Identify which cell holds the provided text, then report its [x, y] central coordinate. 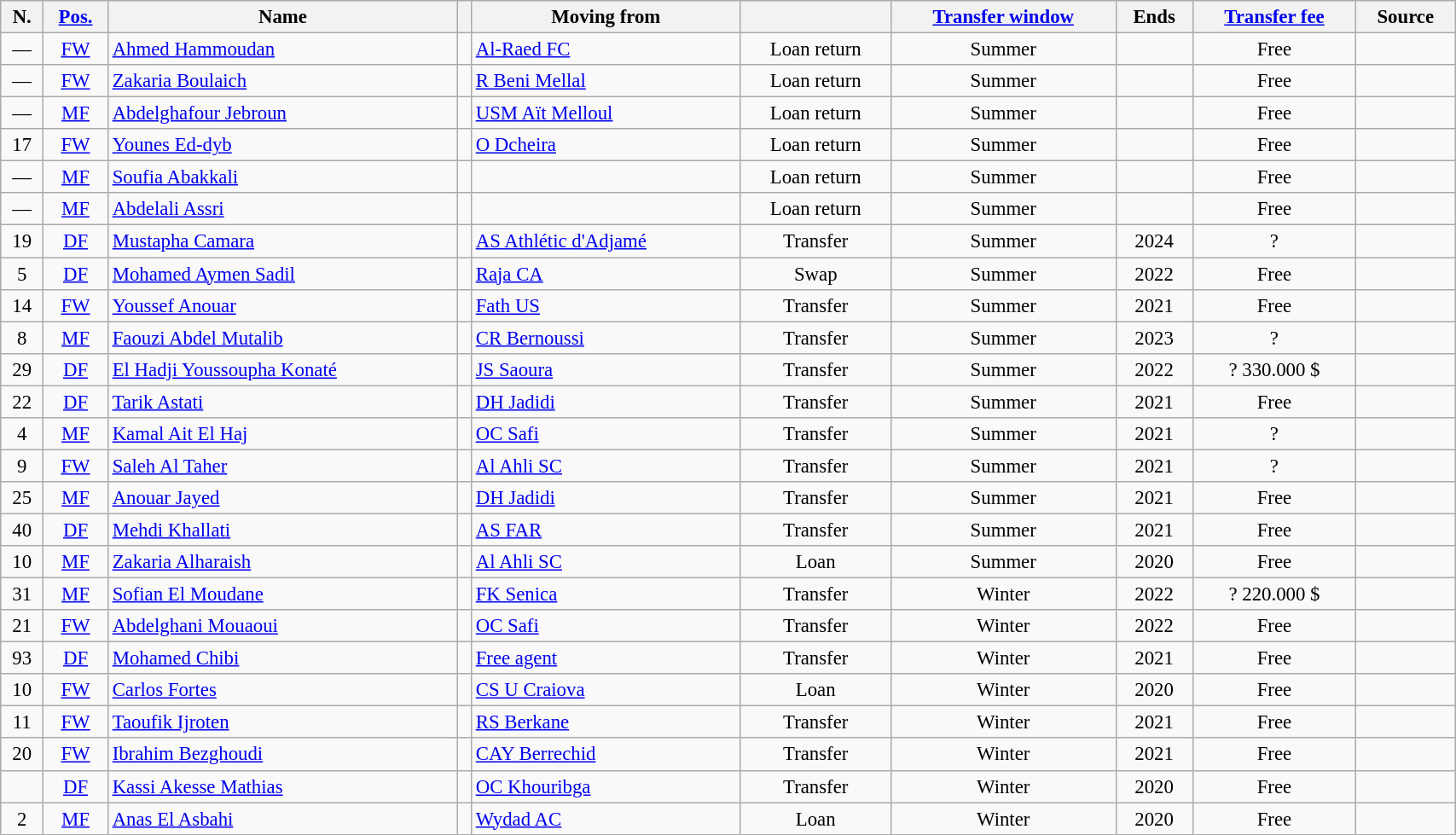
14 [22, 305]
FK Senica [606, 594]
Mustapha Camara [282, 241]
Kamal Ait El Haj [282, 434]
22 [22, 402]
Soufia Abakkali [282, 177]
11 [22, 722]
2023 [1154, 338]
OC Khouribga [606, 786]
9 [22, 466]
Al-Raed FC [606, 49]
RS Berkane [606, 722]
4 [22, 434]
JS Saoura [606, 369]
N. [22, 17]
40 [22, 530]
Abdelghafour Jebroun [282, 113]
CS U Craiova [606, 690]
R Beni Mellal [606, 81]
Mohamed Chibi [282, 658]
2 [22, 819]
Wydad AC [606, 819]
El Hadji Youssoupha Konaté [282, 369]
Taoufik Ijroten [282, 722]
Ahmed Hammoudan [282, 49]
Pos. [76, 17]
AS FAR [606, 530]
Abdelghani Mouaoui [282, 626]
Moving from [606, 17]
CAY Berrechid [606, 755]
Name [282, 17]
Abdelali Assri [282, 209]
5 [22, 274]
Sofian El Moudane [282, 594]
Transfer window [1003, 17]
USM Aït Melloul [606, 113]
O Dcheira [606, 145]
Mohamed Aymen Sadil [282, 274]
Transfer fee [1274, 17]
2024 [1154, 241]
93 [22, 658]
? 330.000 $ [1274, 369]
Kassi Akesse Mathias [282, 786]
Anouar Jayed [282, 498]
Faouzi Abdel Mutalib [282, 338]
Younes Ed-dyb [282, 145]
Ibrahim Bezghoudi [282, 755]
Saleh Al Taher [282, 466]
Swap [815, 274]
Youssef Anouar [282, 305]
25 [22, 498]
Mehdi Khallati [282, 530]
Zakaria Alharaish [282, 562]
Tarik Astati [282, 402]
AS Athlétic d'Adjamé [606, 241]
? 220.000 $ [1274, 594]
Zakaria Boulaich [282, 81]
Anas El Asbahi [282, 819]
19 [22, 241]
Free agent [606, 658]
8 [22, 338]
Carlos Fortes [282, 690]
CR Bernoussi [606, 338]
Raja CA [606, 274]
20 [22, 755]
Source [1406, 17]
21 [22, 626]
31 [22, 594]
17 [22, 145]
Ends [1154, 17]
29 [22, 369]
Fath US [606, 305]
